Capture the cell that displays the provided text and extract its [x, y] central coordinate. 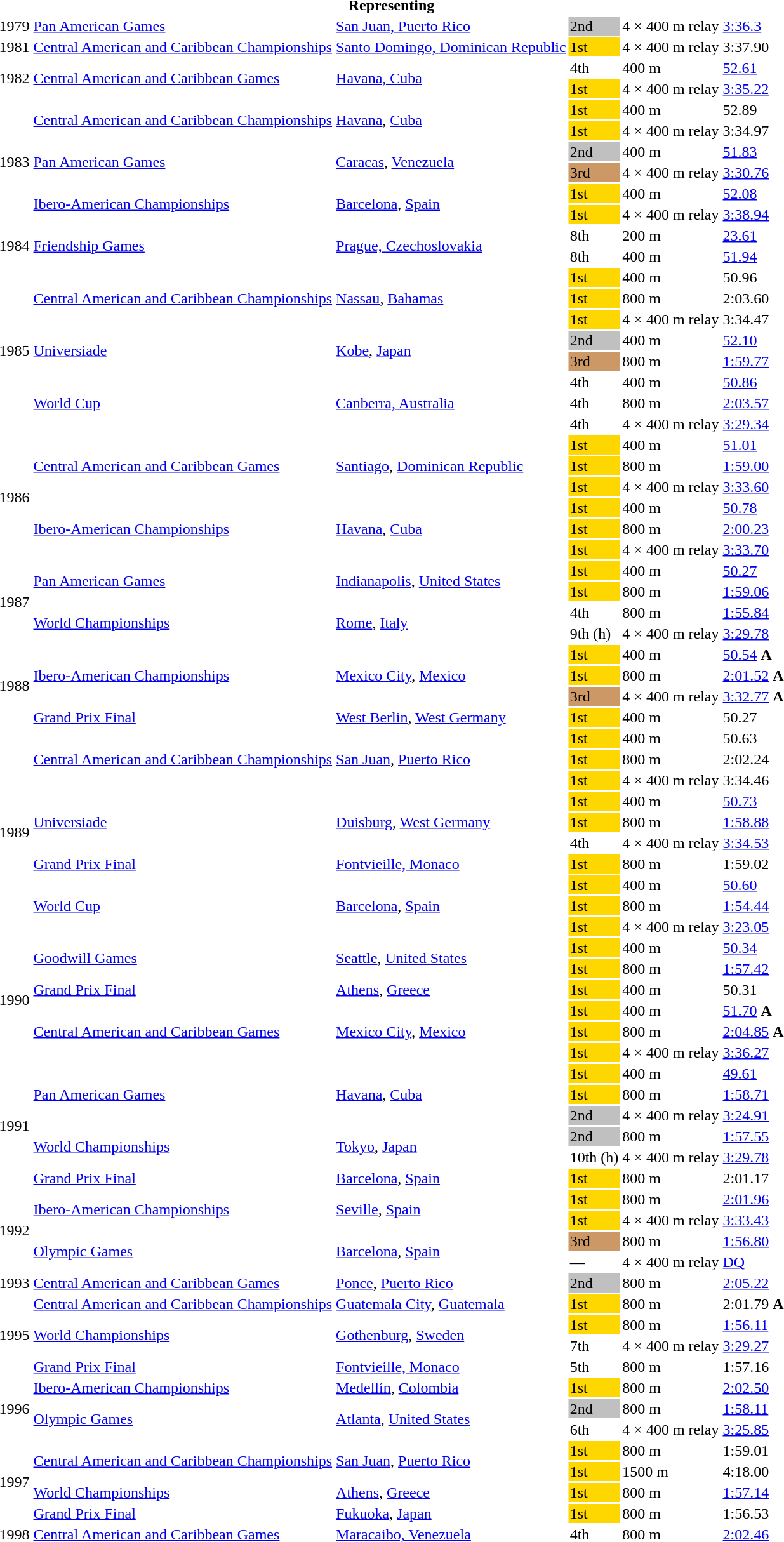
Kobe, Japan [451, 350]
Tokyo, Japan [451, 1147]
Gothenburg, Sweden [451, 1336]
Seville, Spain [451, 1210]
9th (h) [594, 634]
200 m [670, 236]
Friendship Games [183, 246]
Prague, Czechoslovakia [451, 246]
Medellín, Colombia [451, 1388]
Indianapolis, United States [451, 582]
Goodwill Games [183, 959]
Nassau, Bahamas [451, 298]
Caracas, Venezuela [451, 163]
— [594, 1262]
Seattle, United States [451, 959]
Canberra, Australia [451, 403]
Duisburg, West Germany [451, 822]
1500 m [670, 1472]
Santiago, Dominican Republic [451, 466]
Atlanta, United States [451, 1419]
Rome, Italy [451, 623]
West Berlin, West Germany [451, 717]
10th (h) [594, 1157]
Ponce, Puerto Rico [451, 1283]
5th [594, 1367]
7th [594, 1346]
Fukuoka, Japan [451, 1513]
6th [594, 1430]
Guatemala City, Guatemala [451, 1304]
Santo Domingo, Dominican Republic [451, 47]
